Extract the (X, Y) coordinate from the center of the cell holding the provided text.  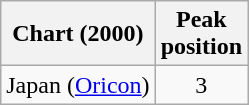
Japan (Oricon) (78, 85)
Peakposition (201, 34)
3 (201, 85)
Chart (2000) (78, 34)
